Find where the given text appears and provide that cell's center as (x, y) coordinate. 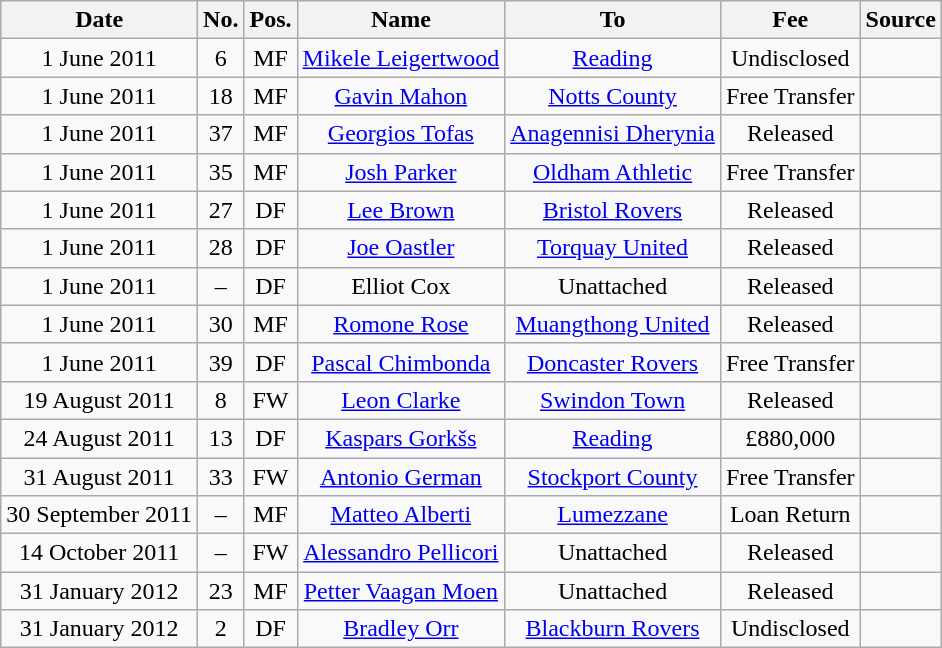
Loan Return (790, 515)
Stockport County (613, 477)
6 (221, 58)
35 (221, 172)
39 (221, 362)
8 (221, 400)
37 (221, 134)
Georgios Tofas (401, 134)
Kaspars Gorkšs (401, 438)
Doncaster Rovers (613, 362)
Source (900, 20)
Antonio German (401, 477)
£880,000 (790, 438)
Anagennisi Dherynia (613, 134)
Muangthong United (613, 324)
Mikele Leigertwood (401, 58)
Date (100, 20)
To (613, 20)
Name (401, 20)
31 August 2011 (100, 477)
Romone Rose (401, 324)
Josh Parker (401, 172)
Matteo Alberti (401, 515)
13 (221, 438)
Blackburn Rovers (613, 629)
Pascal Chimbonda (401, 362)
23 (221, 591)
27 (221, 210)
30 (221, 324)
Bristol Rovers (613, 210)
28 (221, 248)
Oldham Athletic (613, 172)
Elliot Cox (401, 286)
2 (221, 629)
No. (221, 20)
Lee Brown (401, 210)
Leon Clarke (401, 400)
Swindon Town (613, 400)
Joe Oastler (401, 248)
Pos. (270, 20)
33 (221, 477)
14 October 2011 (100, 553)
Notts County (613, 96)
Fee (790, 20)
Torquay United (613, 248)
18 (221, 96)
24 August 2011 (100, 438)
Alessandro Pellicori (401, 553)
Lumezzane (613, 515)
Gavin Mahon (401, 96)
Bradley Orr (401, 629)
19 August 2011 (100, 400)
30 September 2011 (100, 515)
Petter Vaagan Moen (401, 591)
